Return the [x, y] coordinate for the center point of the cell that contains the specified text.  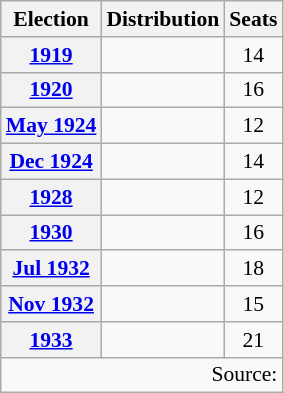
Nov 1932 [52, 304]
1933 [52, 340]
1928 [52, 197]
1930 [52, 233]
Seats [253, 19]
21 [253, 340]
1920 [52, 90]
1919 [52, 55]
Jul 1932 [52, 269]
15 [253, 304]
Source: [142, 375]
May 1924 [52, 126]
Distribution [162, 19]
Dec 1924 [52, 162]
18 [253, 269]
Election [52, 19]
